Pinpoint the cell where the given text exists, returning its [X, Y] midpoint coordinate. 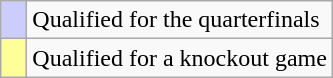
Qualified for a knockout game [180, 58]
Qualified for the quarterfinals [180, 20]
